Determine the (X, Y) coordinate at the center of the cell enclosing the given text.  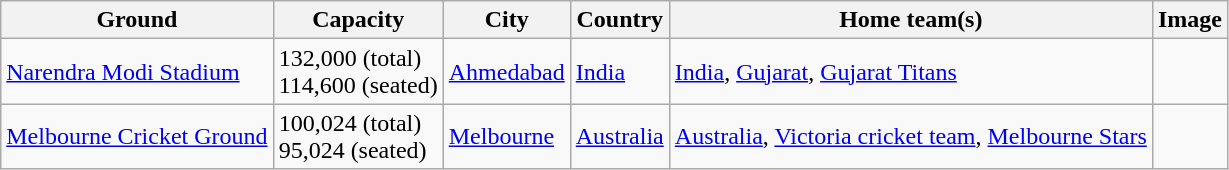
Ground (137, 20)
Ahmedabad (506, 72)
Melbourne Cricket Ground (137, 136)
India (620, 72)
Australia (620, 136)
100,024 (total)95,024 (seated) (358, 136)
132,000 (total)114,600 (seated) (358, 72)
Country (620, 20)
Melbourne (506, 136)
Image (1190, 20)
Narendra Modi Stadium (137, 72)
City (506, 20)
Capacity (358, 20)
India, Gujarat, Gujarat Titans (910, 72)
Australia, Victoria cricket team, Melbourne Stars (910, 136)
Home team(s) (910, 20)
